Locate the cell with the specified text and output its (x, y) center coordinate. 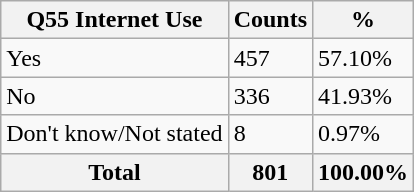
100.00% (364, 172)
0.97% (364, 134)
336 (270, 96)
% (364, 20)
Counts (270, 20)
Yes (114, 58)
57.10% (364, 58)
Don't know/Not stated (114, 134)
8 (270, 134)
No (114, 96)
457 (270, 58)
Q55 Internet Use (114, 20)
801 (270, 172)
Total (114, 172)
41.93% (364, 96)
